Detect which cell encompasses the target text, then output its (x, y) center coordinate. 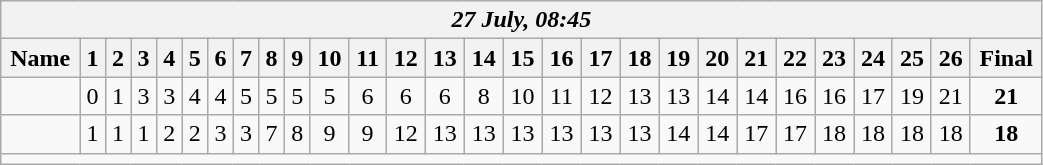
Final (1006, 58)
20 (718, 58)
27 July, 08:45 (522, 20)
25 (912, 58)
15 (522, 58)
26 (950, 58)
24 (874, 58)
22 (796, 58)
Name (40, 58)
23 (834, 58)
0 (93, 96)
